Pinpoint the cell where the given text exists, returning its (X, Y) midpoint coordinate. 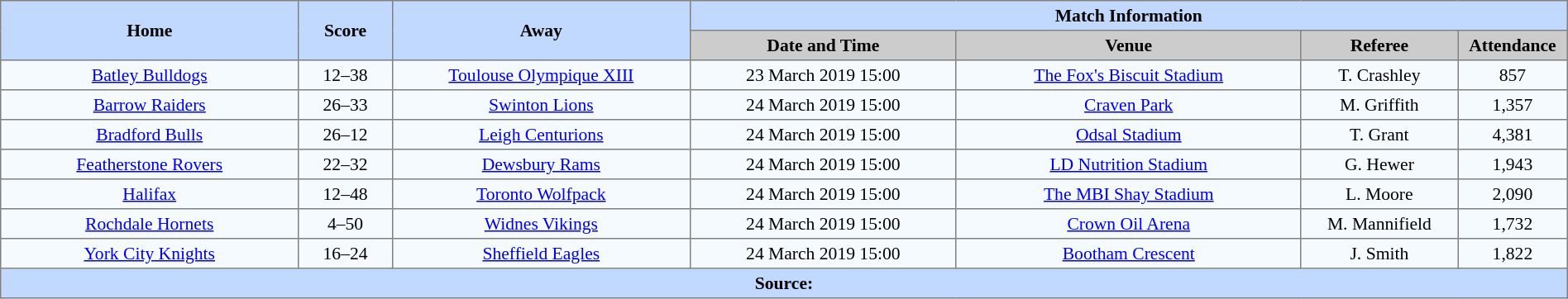
Rochdale Hornets (150, 224)
Sheffield Eagles (541, 254)
1,357 (1513, 105)
Odsal Stadium (1128, 135)
L. Moore (1379, 194)
Bootham Crescent (1128, 254)
T. Crashley (1379, 75)
857 (1513, 75)
4–50 (346, 224)
M. Griffith (1379, 105)
The MBI Shay Stadium (1128, 194)
1,943 (1513, 164)
Halifax (150, 194)
Toulouse Olympique XIII (541, 75)
4,381 (1513, 135)
Away (541, 31)
York City Knights (150, 254)
Source: (784, 283)
The Fox's Biscuit Stadium (1128, 75)
M. Mannifield (1379, 224)
G. Hewer (1379, 164)
Widnes Vikings (541, 224)
2,090 (1513, 194)
Swinton Lions (541, 105)
LD Nutrition Stadium (1128, 164)
23 March 2019 15:00 (823, 75)
Featherstone Rovers (150, 164)
Leigh Centurions (541, 135)
Home (150, 31)
16–24 (346, 254)
26–12 (346, 135)
26–33 (346, 105)
Craven Park (1128, 105)
Attendance (1513, 45)
Toronto Wolfpack (541, 194)
Match Information (1128, 16)
Crown Oil Arena (1128, 224)
Referee (1379, 45)
Bradford Bulls (150, 135)
Dewsbury Rams (541, 164)
Barrow Raiders (150, 105)
12–48 (346, 194)
Venue (1128, 45)
Date and Time (823, 45)
Score (346, 31)
22–32 (346, 164)
1,732 (1513, 224)
T. Grant (1379, 135)
Batley Bulldogs (150, 75)
J. Smith (1379, 254)
12–38 (346, 75)
1,822 (1513, 254)
